From the cell containing the given text, extract its center point as (x, y) coordinate. 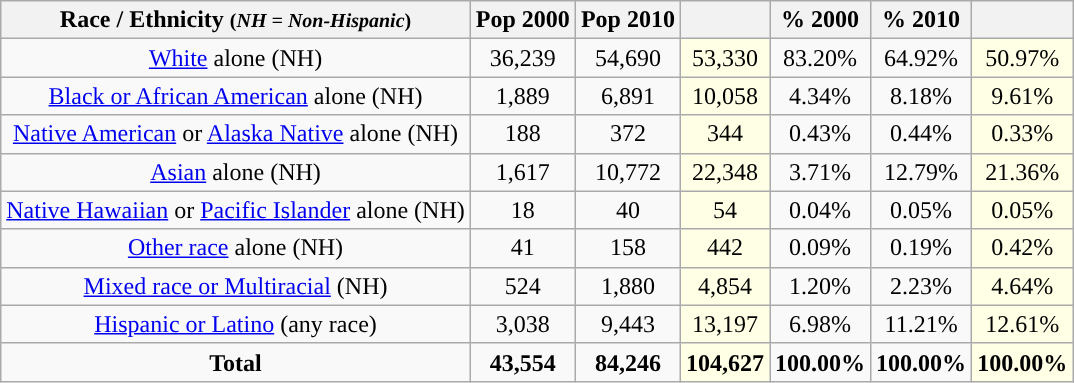
104,627 (724, 362)
1.20% (820, 286)
3,038 (522, 324)
12.79% (922, 172)
Native Hawaiian or Pacific Islander alone (NH) (236, 210)
9,443 (628, 324)
41 (522, 248)
188 (522, 134)
10,772 (628, 172)
13,197 (724, 324)
Mixed race or Multiracial (NH) (236, 286)
3.71% (820, 172)
53,330 (724, 58)
84,246 (628, 362)
6,891 (628, 96)
0.09% (820, 248)
64.92% (922, 58)
Total (236, 362)
54 (724, 210)
40 (628, 210)
1,889 (522, 96)
22,348 (724, 172)
442 (724, 248)
Native American or Alaska Native alone (NH) (236, 134)
% 2010 (922, 20)
11.21% (922, 324)
White alone (NH) (236, 58)
344 (724, 134)
Pop 2010 (628, 20)
9.61% (1022, 96)
0.19% (922, 248)
50.97% (1022, 58)
0.04% (820, 210)
0.43% (820, 134)
83.20% (820, 58)
0.33% (1022, 134)
8.18% (922, 96)
0.42% (1022, 248)
2.23% (922, 286)
Race / Ethnicity (NH = Non-Hispanic) (236, 20)
36,239 (522, 58)
4,854 (724, 286)
6.98% (820, 324)
21.36% (1022, 172)
Hispanic or Latino (any race) (236, 324)
% 2000 (820, 20)
10,058 (724, 96)
524 (522, 286)
43,554 (522, 362)
372 (628, 134)
0.44% (922, 134)
54,690 (628, 58)
Asian alone (NH) (236, 172)
1,617 (522, 172)
18 (522, 210)
1,880 (628, 286)
158 (628, 248)
4.64% (1022, 286)
4.34% (820, 96)
12.61% (1022, 324)
Pop 2000 (522, 20)
Black or African American alone (NH) (236, 96)
Other race alone (NH) (236, 248)
